Provide the (X, Y) coordinate of the cell's center where the given text is located.  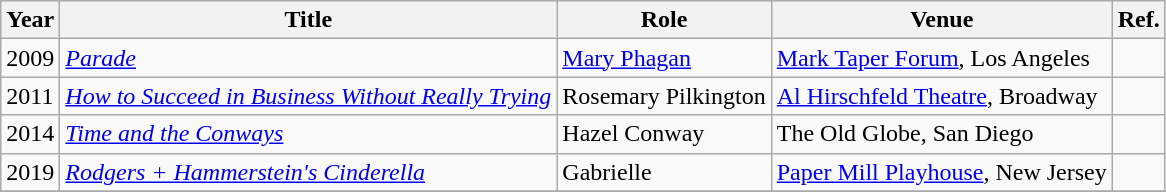
2011 (30, 96)
Title (308, 20)
The Old Globe, San Diego (942, 134)
Rodgers + Hammerstein's Cinderella (308, 172)
Paper Mill Playhouse, New Jersey (942, 172)
Hazel Conway (664, 134)
Role (664, 20)
2019 (30, 172)
Rosemary Pilkington (664, 96)
Ref. (1138, 20)
Parade (308, 58)
Venue (942, 20)
Year (30, 20)
Al Hirschfeld Theatre, Broadway (942, 96)
2009 (30, 58)
Time and the Conways (308, 134)
Mary Phagan (664, 58)
Mark Taper Forum, Los Angeles (942, 58)
2014 (30, 134)
Gabrielle (664, 172)
How to Succeed in Business Without Really Trying (308, 96)
